Scan for the cell matching the given text and deliver its [X, Y] coordinate at center. 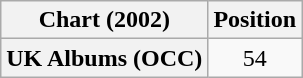
Position [255, 20]
Chart (2002) [104, 20]
54 [255, 58]
UK Albums (OCC) [104, 58]
